Scan for the cell matching the given text and deliver its [x, y] coordinate at center. 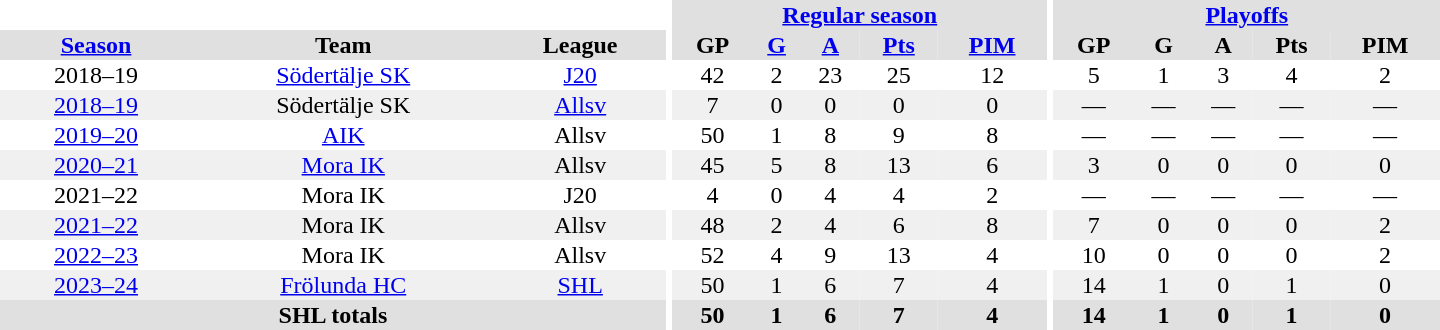
AIK [343, 135]
2022–23 [96, 255]
25 [898, 75]
10 [1094, 255]
48 [713, 225]
23 [831, 75]
Team [343, 45]
League [580, 45]
45 [713, 165]
SHL totals [333, 315]
2023–24 [96, 285]
Frölunda HC [343, 285]
SHL [580, 285]
2019–20 [96, 135]
52 [713, 255]
Regular season [860, 15]
2020–21 [96, 165]
Season [96, 45]
Playoffs [1247, 15]
42 [713, 75]
12 [992, 75]
